From the cell containing the given text, extract its center point as (x, y) coordinate. 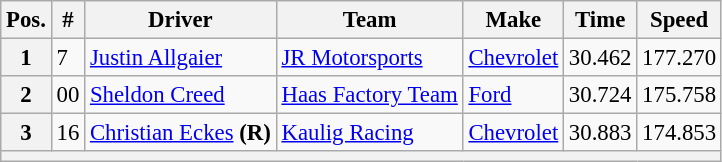
# (68, 20)
175.758 (680, 95)
Haas Factory Team (370, 95)
Make (513, 20)
1 (26, 58)
Christian Eckes (R) (181, 133)
3 (26, 133)
Time (600, 20)
30.724 (600, 95)
Driver (181, 20)
2 (26, 95)
00 (68, 95)
Speed (680, 20)
30.883 (600, 133)
JR Motorsports (370, 58)
Sheldon Creed (181, 95)
7 (68, 58)
Justin Allgaier (181, 58)
Pos. (26, 20)
Kaulig Racing (370, 133)
30.462 (600, 58)
Team (370, 20)
Ford (513, 95)
177.270 (680, 58)
16 (68, 133)
174.853 (680, 133)
